Provide the (X, Y) coordinate of the cell's center where the given text is located.  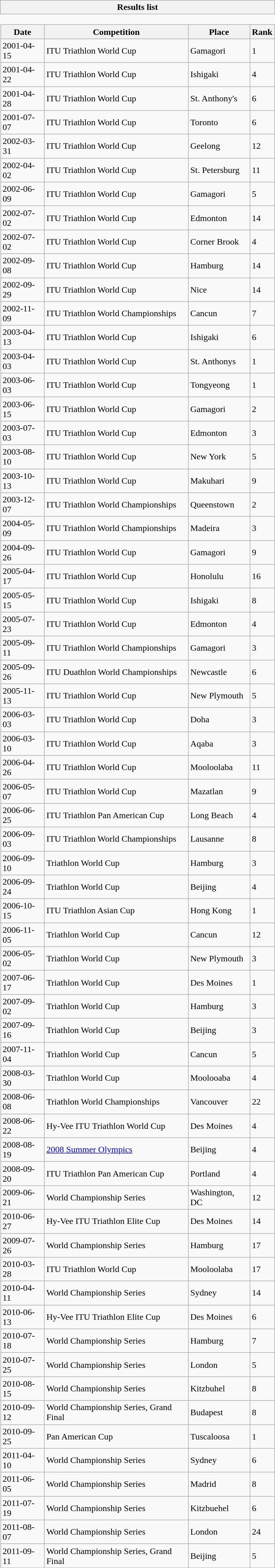
Toronto (219, 123)
Washington, DC (219, 1197)
2003-08-10 (23, 457)
Doha (219, 720)
St. Petersburg (219, 170)
2008-03-30 (23, 1078)
2004-09-26 (23, 552)
2002-06-09 (23, 194)
2011-04-10 (23, 1460)
2005-07-23 (23, 624)
2004-05-09 (23, 529)
2006-05-07 (23, 791)
2008-06-08 (23, 1102)
2007-09-16 (23, 1030)
2006-09-10 (23, 863)
2006-04-26 (23, 767)
Honolulu (219, 577)
Budapest (219, 1412)
Tuscaloosa (219, 1437)
Kitzbuhel (219, 1389)
2003-04-13 (23, 337)
Portland (219, 1174)
2006-05-02 (23, 958)
2009-07-26 (23, 1245)
Date (23, 32)
Nice (219, 289)
Competition (116, 32)
2011-06-05 (23, 1484)
2008-08-19 (23, 1149)
24 (262, 1532)
Tongyeong (219, 385)
2002-04-02 (23, 170)
2010-09-12 (23, 1412)
Kitzbuehel (219, 1508)
2003-06-03 (23, 385)
Hong Kong (219, 911)
2011-08-07 (23, 1532)
Triathlon World Championships (116, 1102)
2010-07-18 (23, 1341)
2006-09-03 (23, 839)
2007-11-04 (23, 1054)
2005-11-13 (23, 696)
ITU Duathlon World Championships (116, 672)
2002-11-09 (23, 314)
2010-04-11 (23, 1293)
2010-08-15 (23, 1389)
2001-04-15 (23, 51)
2003-04-03 (23, 361)
2006-03-10 (23, 743)
2006-11-05 (23, 935)
Lausanne (219, 839)
2008 Summer Olympics (116, 1149)
2007-06-17 (23, 983)
Aqaba (219, 743)
2006-10-15 (23, 911)
Long Beach (219, 815)
2005-04-17 (23, 577)
Corner Brook (219, 242)
New York (219, 457)
2003-06-15 (23, 409)
Pan American Cup (116, 1437)
Results list (137, 7)
Mazatlan (219, 791)
2001-07-07 (23, 123)
2003-12-07 (23, 505)
Hy-Vee ITU Triathlon World Cup (116, 1126)
2010-06-13 (23, 1317)
2005-05-15 (23, 600)
2003-07-03 (23, 433)
2009-06-21 (23, 1197)
2005-09-26 (23, 672)
Makuhari (219, 480)
22 (262, 1102)
2002-09-08 (23, 266)
2006-06-25 (23, 815)
2007-09-02 (23, 1006)
2006-03-03 (23, 720)
2010-03-28 (23, 1269)
Vancouver (219, 1102)
16 (262, 577)
2010-07-25 (23, 1365)
Queenstown (219, 505)
2008-06-22 (23, 1126)
2002-03-31 (23, 146)
2003-10-13 (23, 480)
2005-09-11 (23, 648)
2006-09-24 (23, 887)
Moolooaba (219, 1078)
Madrid (219, 1484)
2001-04-28 (23, 98)
St. Anthony's (219, 98)
2011-07-19 (23, 1508)
2002-09-29 (23, 289)
ITU Triathlon Asian Cup (116, 911)
Geelong (219, 146)
Place (219, 32)
St. Anthonys (219, 361)
2008-09-20 (23, 1174)
2001-04-22 (23, 74)
2010-09-25 (23, 1437)
2011-09-11 (23, 1556)
2010-06-27 (23, 1221)
Madeira (219, 529)
Newcastle (219, 672)
Rank (262, 32)
